Determine the [X, Y] coordinate at the center of the cell enclosing the given text.  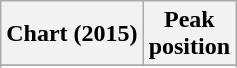
Peakposition [189, 34]
Chart (2015) [72, 34]
